Output the [x, y] coordinate of the center of the cell containing the given text.  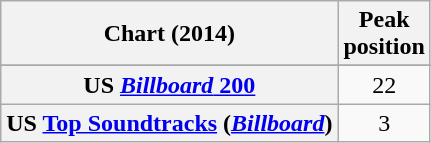
US Billboard 200 [170, 85]
US Top Soundtracks (Billboard) [170, 123]
3 [384, 123]
Peakposition [384, 34]
22 [384, 85]
Chart (2014) [170, 34]
